Provide the (X, Y) coordinate of the cell's center where the given text is located.  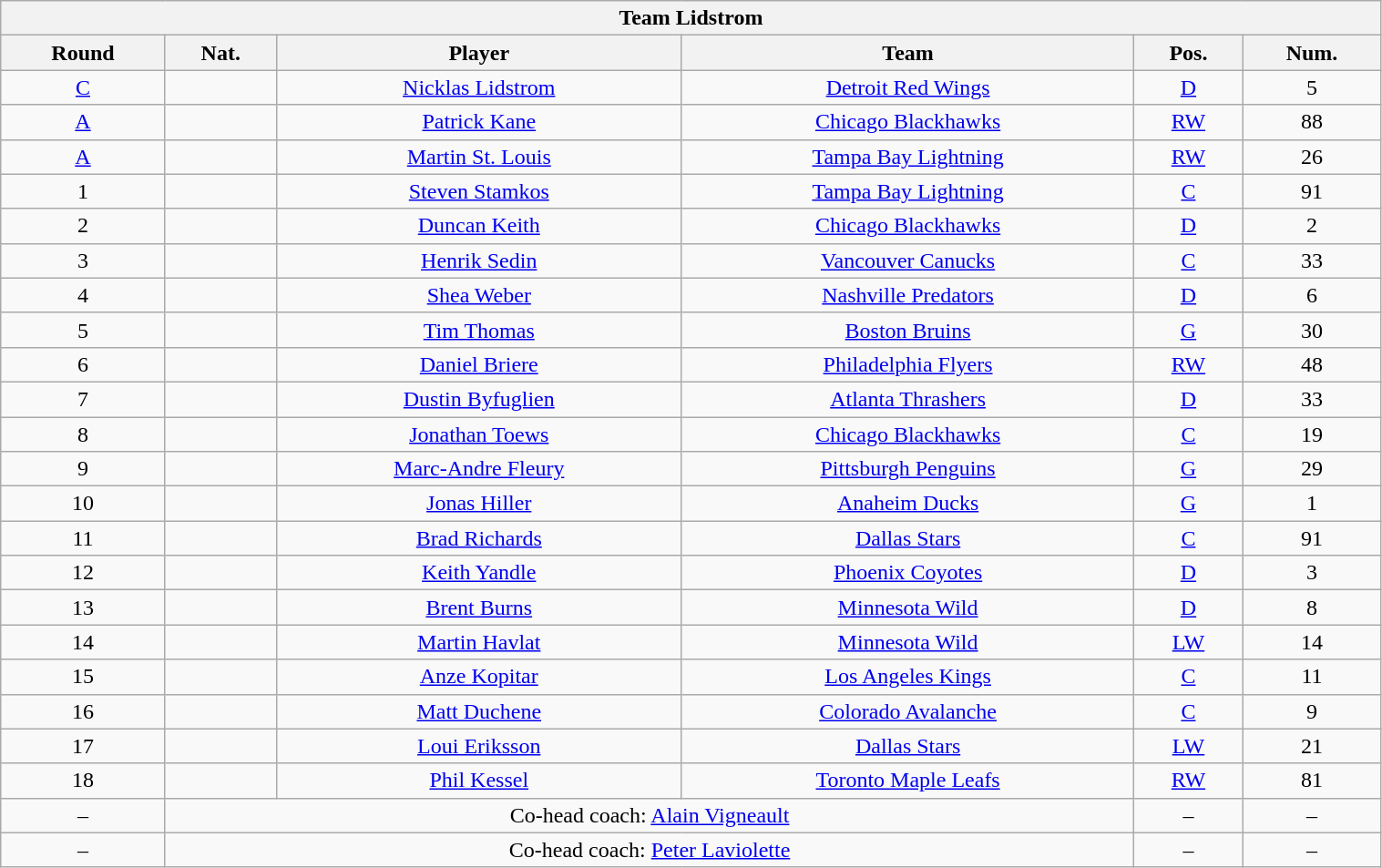
19 (1312, 434)
Colorado Avalanche (907, 711)
Dustin Byfuglien (479, 399)
Shea Weber (479, 295)
7 (83, 399)
Philadelphia Flyers (907, 364)
Vancouver Canucks (907, 260)
Anze Kopitar (479, 677)
Round (83, 53)
12 (83, 573)
13 (83, 608)
Matt Duchene (479, 711)
Atlanta Thrashers (907, 399)
Loui Eriksson (479, 746)
Co-head coach: Alain Vigneault (650, 815)
Nashville Predators (907, 295)
Phil Kessel (479, 781)
Toronto Maple Leafs (907, 781)
Co-head coach: Peter Laviolette (650, 850)
Player (479, 53)
Los Angeles Kings (907, 677)
Henrik Sedin (479, 260)
Boston Bruins (907, 330)
Pos. (1188, 53)
16 (83, 711)
Brad Richards (479, 538)
21 (1312, 746)
Keith Yandle (479, 573)
15 (83, 677)
Pittsburgh Penguins (907, 469)
81 (1312, 781)
Jonathan Toews (479, 434)
Martin Havlat (479, 642)
17 (83, 746)
Duncan Keith (479, 226)
Team (907, 53)
18 (83, 781)
Daniel Briere (479, 364)
Tim Thomas (479, 330)
Detroit Red Wings (907, 87)
Patrick Kane (479, 122)
Anaheim Ducks (907, 504)
Jonas Hiller (479, 504)
Steven Stamkos (479, 191)
48 (1312, 364)
30 (1312, 330)
Nicklas Lidstrom (479, 87)
Phoenix Coyotes (907, 573)
26 (1312, 157)
Num. (1312, 53)
Martin St. Louis (479, 157)
Nat. (220, 53)
29 (1312, 469)
88 (1312, 122)
4 (83, 295)
Team Lidstrom (691, 18)
Marc-Andre Fleury (479, 469)
10 (83, 504)
Brent Burns (479, 608)
